Determine the (X, Y) coordinate at the center of the cell enclosing the given text.  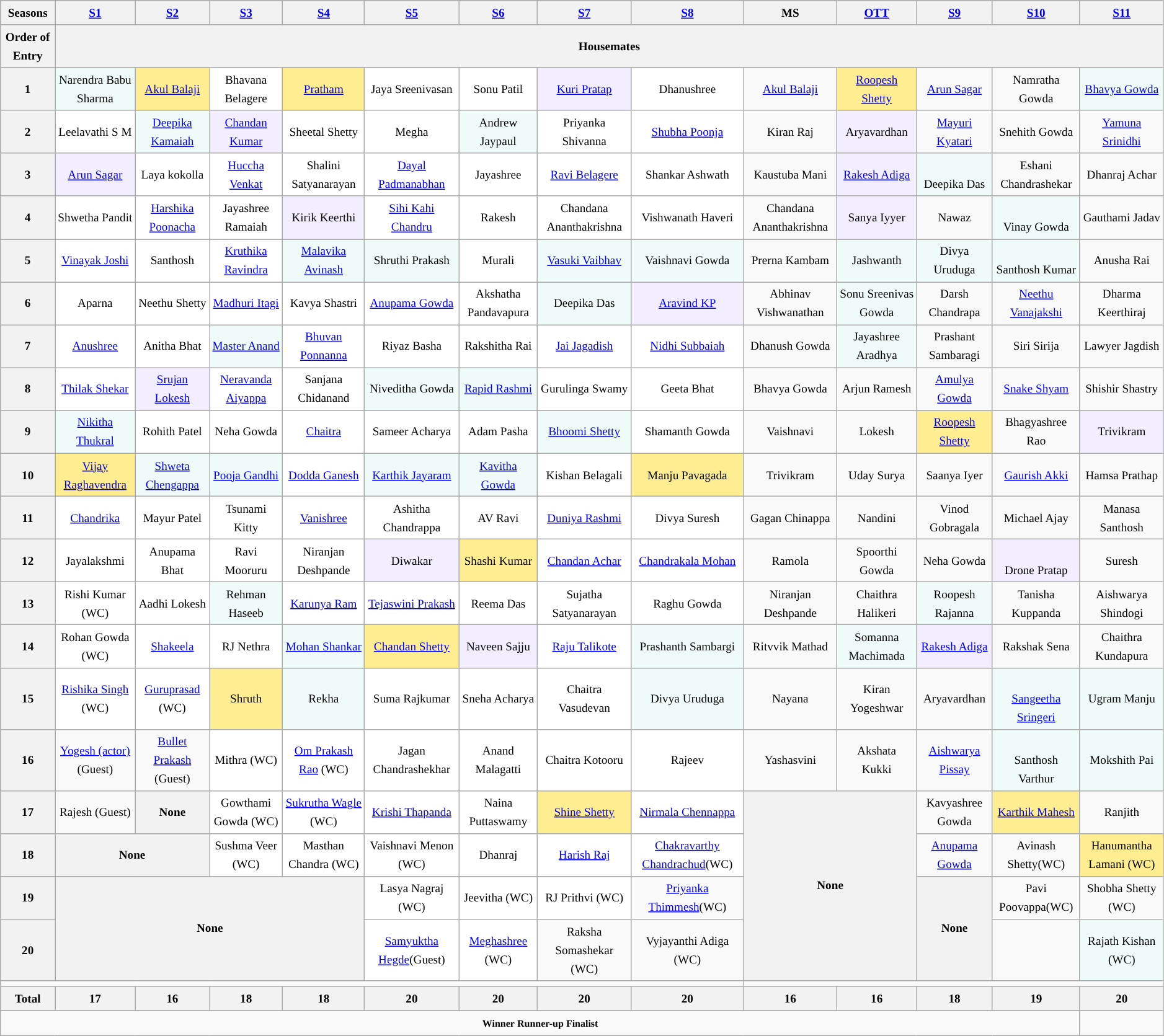
Dhanraj Achar (1121, 175)
Seasons (28, 12)
Shweta Chengappa (172, 475)
Vyjayanthi Adiga (WC) (687, 950)
Karunya Ram (324, 604)
Dodda Ganesh (324, 475)
Amulya Gowda (954, 389)
Neravanda Aiyappa (246, 389)
Darsh Chandrapa (954, 304)
Bhuvan Ponnanna (324, 346)
Dhanush Gowda (790, 346)
Raghu Gowda (687, 604)
Guruprasad (WC) (172, 698)
Spoorthi Gowda (877, 560)
Bhoomi Shetty (584, 432)
Rakshitha Rai (499, 346)
Aishwarya Pissay (954, 760)
Niveditha Gowda (412, 389)
Nayana (790, 698)
Jagan Chandrashekhar (412, 760)
12 (28, 560)
Kirik Keerthi (324, 217)
Kavya Shastri (324, 304)
Shobha Shetty (WC) (1121, 898)
Santhosh Kumar (1036, 260)
S8 (687, 12)
Yashasvini (790, 760)
Naina Puttaswamy (499, 812)
Reema Das (499, 604)
Anitha Bhat (172, 346)
Vaishnavi (790, 432)
Priyanka Shivanna (584, 131)
11 (28, 517)
8 (28, 389)
Sukrutha Wagle (WC) (324, 812)
Aadhi Lokesh (172, 604)
Sheetal Shetty (324, 131)
Mithra (WC) (246, 760)
Rapid Rashmi (499, 389)
Jayalakshmi (96, 560)
5 (28, 260)
Anupama Bhat (172, 560)
Rajeev (687, 760)
Nawaz (954, 217)
Hamsa Prathap (1121, 475)
Sonu Patil (499, 89)
Rakshak Sena (1036, 646)
Gowthami Gowda (WC) (246, 812)
Roopesh Rajanna (954, 604)
Lawyer Jagdish (1121, 346)
Vasuki Vaibhav (584, 260)
Harish Raj (584, 854)
Naveen Sajju (499, 646)
S10 (1036, 12)
Dhanushree (687, 89)
Lasya Nagraj (WC) (412, 898)
Chandrakala Mohan (687, 560)
Shakeela (172, 646)
Ravi Mooruru (246, 560)
Yamuna Srinidhi (1121, 131)
Housemates (609, 46)
Anusha Rai (1121, 260)
Mayur Patel (172, 517)
Sanya Iyyer (877, 217)
Narendra Babu Sharma (96, 89)
Sihi Kahi Chandru (412, 217)
Shalini Satyanarayan (324, 175)
Ranjith (1121, 812)
Ashitha Chandrappa (412, 517)
Shankar Ashwath (687, 175)
Neethu Vanajakshi (1036, 304)
Thilak Shekar (96, 389)
Mayuri Kyatari (954, 131)
Snehith Gowda (1036, 131)
Krishi Thapanda (412, 812)
Michael Ajay (1036, 517)
1 (28, 89)
Chandan Kumar (246, 131)
Abhinav Vishwanathan (790, 304)
Rakesh (499, 217)
Uday Surya (877, 475)
Karthik Mahesh (1036, 812)
Samyuktha Hegde(Guest) (412, 950)
Nidhi Subbaiah (687, 346)
Karthik Jayaram (412, 475)
Kishan Belagali (584, 475)
Chaithra Halikeri (877, 604)
S6 (499, 12)
S2 (172, 12)
Vaishnavi Menon (WC) (412, 854)
Kruthika Ravindra (246, 260)
AV Ravi (499, 517)
Total (28, 998)
Gurulinga Swamy (584, 389)
Pratham (324, 89)
S1 (96, 12)
Kavyashree Gowda (954, 812)
Drone Pratap (1036, 560)
Chandrika (96, 517)
Shishir Shastry (1121, 389)
Srujan Lokesh (172, 389)
Tsunami Kitty (246, 517)
Kuri Pratap (584, 89)
S4 (324, 12)
Harshika Poonacha (172, 217)
Neethu Shetty (172, 304)
S5 (412, 12)
Ravi Belagere (584, 175)
Nandini (877, 517)
14 (28, 646)
OTT (877, 12)
Tanisha Kuppanda (1036, 604)
Mokshith Pai (1121, 760)
Rishika Singh (WC) (96, 698)
Duniya Rashmi (584, 517)
Lokesh (877, 432)
Ritvvik Mathad (790, 646)
Vinay Gowda (1036, 217)
Rishi Kumar (WC) (96, 604)
Mohan Shankar (324, 646)
Sangeetha Sringeri (1036, 698)
Eshani Chandrashekar (1036, 175)
Master Anand (246, 346)
S7 (584, 12)
Vinayak Joshi (96, 260)
Prashanth Sambargi (687, 646)
Malavika Avinash (324, 260)
Bullet Prakash (Guest) (172, 760)
Shruth (246, 698)
Aravind KP (687, 304)
Winner Runner-up Finalist (541, 1023)
Kavitha Gowda (499, 475)
Pavi Poovappa(WC) (1036, 898)
Anand Malagatti (499, 760)
S11 (1121, 12)
Jashwanth (877, 260)
Manasa Santhosh (1121, 517)
Kaustuba Mani (790, 175)
Bhavana Belagere (246, 89)
Chaitra (324, 432)
Sneha Acharya (499, 698)
Madhuri Itagi (246, 304)
Suma Rajkumar (412, 698)
Masthan Chandra (WC) (324, 854)
Rehman Haseeb (246, 604)
Nirmala Chennappa (687, 812)
Somanna Machimada (877, 646)
Chakravarthy Chandrachud(WC) (687, 854)
Aparna (96, 304)
Huccha Venkat (246, 175)
Riyaz Basha (412, 346)
Rajesh (Guest) (96, 812)
Jai Jagadish (584, 346)
Ugram Manju (1121, 698)
Murali (499, 260)
Megha (412, 131)
Anushree (96, 346)
Vishwanath Haveri (687, 217)
Arjun Ramesh (877, 389)
Pooja Gandhi (246, 475)
RJ Prithvi (WC) (584, 898)
Jayashree Aradhya (877, 346)
7 (28, 346)
Order of Entry (28, 46)
Gauthami Jadav (1121, 217)
Sonu Sreenivas Gowda (877, 304)
Sameer Acharya (412, 432)
S9 (954, 12)
Yogesh (actor) (Guest) (96, 760)
Sushma Veer (WC) (246, 854)
Deepika Kamaiah (172, 131)
S3 (246, 12)
Jaya Sreenivasan (412, 89)
Saanya Iyer (954, 475)
Sujatha Satyanarayan (584, 604)
Akshatha Pandavapura (499, 304)
Ramola (790, 560)
Raksha Somashekar (WC) (584, 950)
13 (28, 604)
Kiran Raj (790, 131)
Shashi Kumar (499, 560)
Jayashree Ramaiah (246, 217)
MS (790, 12)
Shamanth Gowda (687, 432)
Raju Talikote (584, 646)
Shruthi Prakash (412, 260)
Priyanka Thimmesh(WC) (687, 898)
Vinod Gobragala (954, 517)
Sanjana Chidanand (324, 389)
Leelavathi S M (96, 131)
Suresh (1121, 560)
Jeevitha (WC) (499, 898)
RJ Nethra (246, 646)
Prashant Sambaragi (954, 346)
Geeta Bhat (687, 389)
2 (28, 131)
Nikitha Thukral (96, 432)
Vijay Raghavendra (96, 475)
Chandan Achar (584, 560)
9 (28, 432)
AkshataKukki (877, 760)
Diwakar (412, 560)
Jayashree (499, 175)
Rekha (324, 698)
Dhanraj (499, 854)
Andrew Jaypaul (499, 131)
Bhagyashree Rao (1036, 432)
Adam Pasha (499, 432)
6 (28, 304)
Divya Suresh (687, 517)
Vaishnavi Gowda (687, 260)
Gaurish Akki (1036, 475)
Hanumantha Lamani (WC) (1121, 854)
Aishwarya Shindogi (1121, 604)
Dharma Keerthiraj (1121, 304)
Dayal Padmanabhan (412, 175)
Chandan Shetty (412, 646)
Namratha Gowda (1036, 89)
Prerna Kambam (790, 260)
Rajath Kishan (WC) (1121, 950)
Vanishree (324, 517)
Meghashree (WC) (499, 950)
Snake Shyam (1036, 389)
4 (28, 217)
15 (28, 698)
Chaitra Vasudevan (584, 698)
Laya kokolla (172, 175)
Santhosh Varthur (1036, 760)
Om Prakash Rao (WC) (324, 760)
Chaithra Kundapura (1121, 646)
Santhosh (172, 260)
Shwetha Pandit (96, 217)
Chaitra Kotooru (584, 760)
Shine Shetty (584, 812)
KiranYogeshwar (877, 698)
Avinash Shetty(WC) (1036, 854)
Siri Sirija (1036, 346)
Manju Pavagada (687, 475)
Tejaswini Prakash (412, 604)
10 (28, 475)
Gagan Chinappa (790, 517)
Shubha Poonja (687, 131)
Rohith Patel (172, 432)
3 (28, 175)
Rohan Gowda (WC) (96, 646)
